Identify which cell holds the provided text, then report its [x, y] central coordinate. 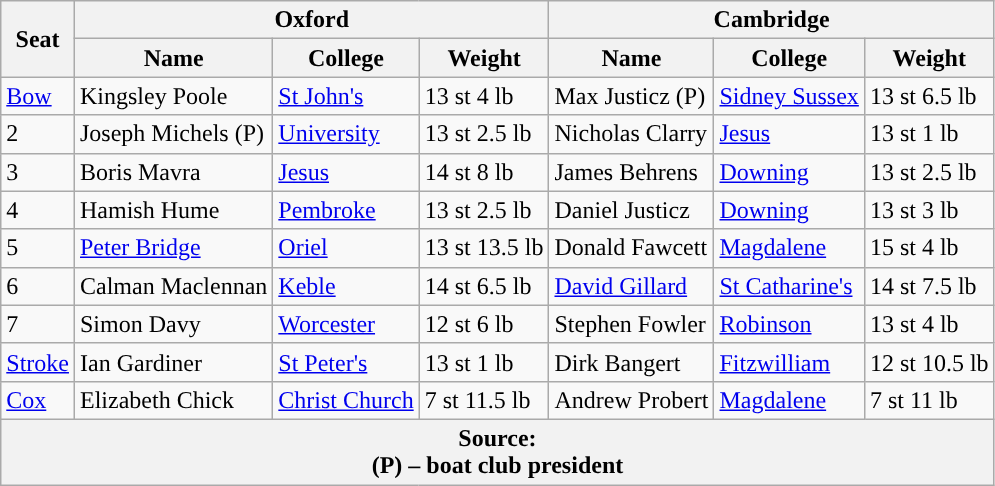
St Catharine's [789, 286]
12 st 10.5 lb [929, 362]
4 [38, 210]
Oxford [311, 20]
Nicholas Clarry [632, 134]
Simon Davy [173, 324]
Christ Church [346, 400]
14 st 8 lb [484, 172]
7 st 11.5 lb [484, 400]
14 st 7.5 lb [929, 286]
15 st 4 lb [929, 248]
Calman Maclennan [173, 286]
13 st 13.5 lb [484, 248]
Ian Gardiner [173, 362]
Dirk Bangert [632, 362]
2 [38, 134]
Cox [38, 400]
Seat [38, 39]
Pembroke [346, 210]
Stephen Fowler [632, 324]
James Behrens [632, 172]
David Gillard [632, 286]
Max Justicz (P) [632, 96]
Worcester [346, 324]
Peter Bridge [173, 248]
12 st 6 lb [484, 324]
5 [38, 248]
Bow [38, 96]
Source:(P) – boat club president [498, 452]
Joseph Michels (P) [173, 134]
Keble [346, 286]
13 st 3 lb [929, 210]
Hamish Hume [173, 210]
Daniel Justicz [632, 210]
7 st 11 lb [929, 400]
7 [38, 324]
Oriel [346, 248]
14 st 6.5 lb [484, 286]
Stroke [38, 362]
St John's [346, 96]
Robinson [789, 324]
Donald Fawcett [632, 248]
Elizabeth Chick [173, 400]
6 [38, 286]
St Peter's [346, 362]
Cambridge [772, 20]
Boris Mavra [173, 172]
Sidney Sussex [789, 96]
Andrew Probert [632, 400]
3 [38, 172]
University [346, 134]
Fitzwilliam [789, 362]
13 st 6.5 lb [929, 96]
Kingsley Poole [173, 96]
